Provide the [x, y] coordinate of the cell's center where the given text is located.  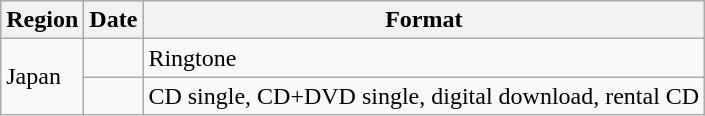
Format [424, 20]
Ringtone [424, 58]
CD single, CD+DVD single, digital download, rental CD [424, 96]
Region [42, 20]
Japan [42, 77]
Date [114, 20]
